From the cell containing the given text, extract its center point as (X, Y) coordinate. 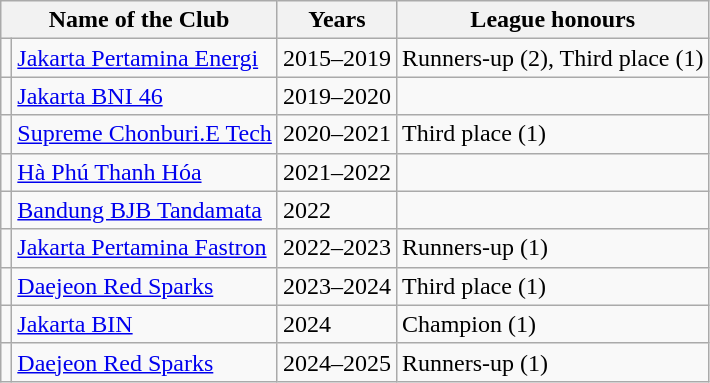
2019–2020 (336, 96)
Jakarta BIN (145, 324)
Years (336, 20)
Hà Phú Thanh Hóa (145, 172)
Runners-up (2), Third place (1) (552, 58)
Champion (1) (552, 324)
Jakarta Pertamina Energi (145, 58)
2024 (336, 324)
Name of the Club (140, 20)
League honours (552, 20)
2023–2024 (336, 286)
Bandung BJB Tandamata (145, 210)
2021–2022 (336, 172)
Supreme Chonburi.E Tech (145, 134)
2024–2025 (336, 362)
2020–2021 (336, 134)
2022–2023 (336, 248)
Jakarta BNI 46 (145, 96)
2022 (336, 210)
2015–2019 (336, 58)
Jakarta Pertamina Fastron (145, 248)
